Scan for the cell matching the given text and deliver its (x, y) coordinate at center. 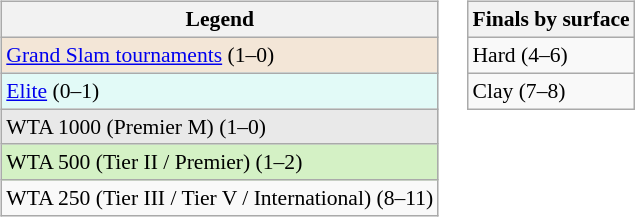
Grand Slam tournaments (1–0) (220, 55)
WTA 500 (Tier II / Premier) (1–2) (220, 162)
WTA 250 (Tier III / Tier V / International) (8–11) (220, 198)
Elite (0–1) (220, 91)
Legend (220, 20)
Finals by surface (550, 20)
WTA 1000 (Premier M) (1–0) (220, 127)
Hard (4–6) (550, 55)
Clay (7–8) (550, 91)
